Determine the [x, y] coordinate at the center of the cell enclosing the given text.  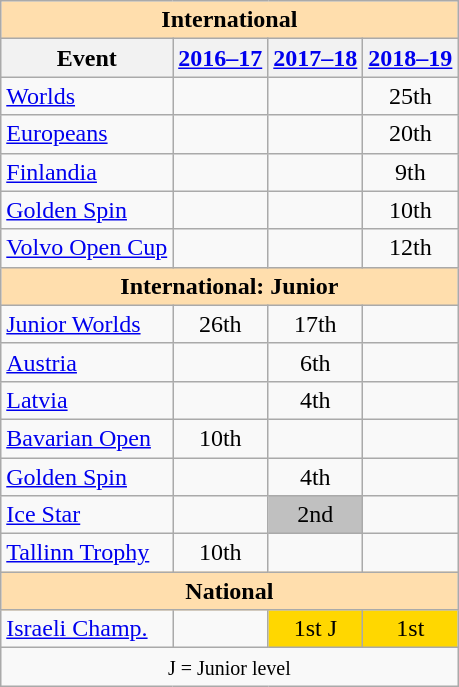
17th [316, 324]
1st [410, 629]
2016–17 [220, 58]
International [230, 20]
Ice Star [87, 515]
9th [410, 172]
National [230, 591]
25th [410, 96]
2nd [316, 515]
Volvo Open Cup [87, 248]
12th [410, 248]
20th [410, 134]
Israeli Champ. [87, 629]
2018–19 [410, 58]
Bavarian Open [87, 438]
Event [87, 58]
26th [220, 324]
Junior Worlds [87, 324]
International: Junior [230, 286]
Worlds [87, 96]
Austria [87, 362]
1st J [316, 629]
Finlandia [87, 172]
2017–18 [316, 58]
J = Junior level [230, 667]
Tallinn Trophy [87, 553]
6th [316, 362]
Europeans [87, 134]
Latvia [87, 400]
